Return the (X, Y) coordinate for the center point of the cell that contains the specified text.  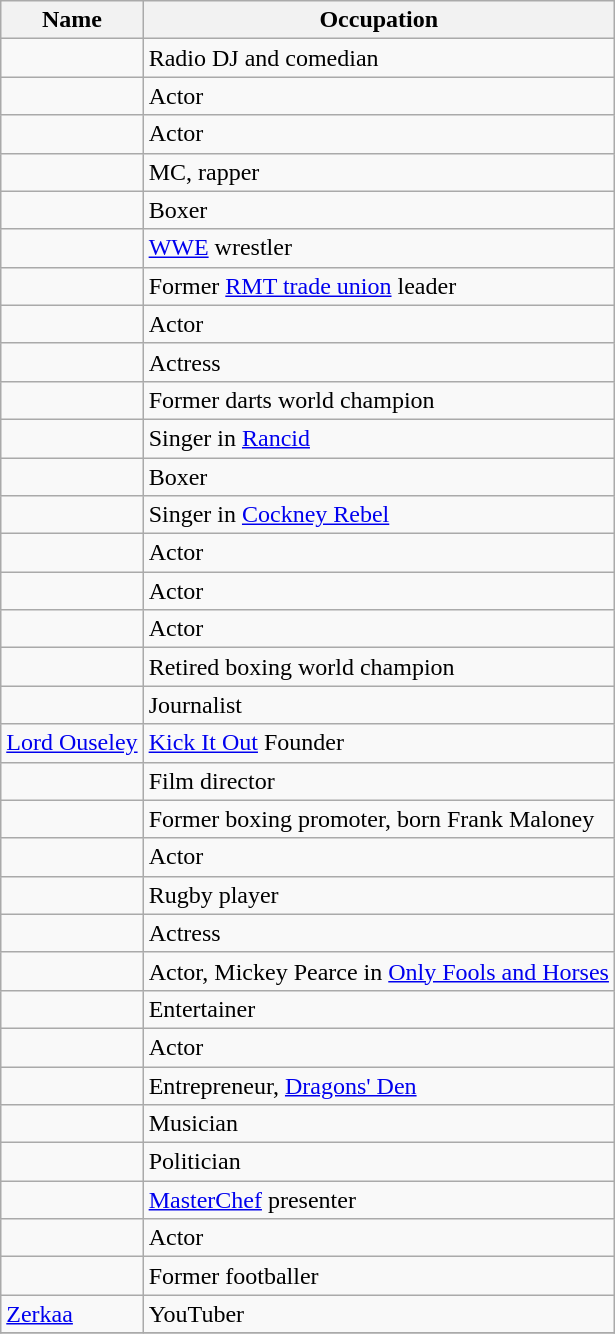
Former RMT trade union leader (378, 286)
Retired boxing world champion (378, 667)
Kick It Out Founder (378, 743)
Singer in Cockney Rebel (378, 515)
Film director (378, 781)
Former boxing promoter, born Frank Maloney (378, 819)
Lord Ouseley (72, 743)
Zerkaa (72, 1314)
Entertainer (378, 1009)
Entrepreneur, Dragons' Den (378, 1085)
Rugby player (378, 895)
Former darts world champion (378, 400)
Former footballer (378, 1276)
MasterChef presenter (378, 1200)
YouTuber (378, 1314)
MC, rapper (378, 172)
Actor, Mickey Pearce in Only Fools and Horses (378, 971)
Name (72, 20)
Singer in Rancid (378, 438)
Radio DJ and comedian (378, 58)
WWE wrestler (378, 248)
Politician (378, 1162)
Journalist (378, 705)
Musician (378, 1124)
Occupation (378, 20)
